Provide the (x, y) coordinate of the cell's center where the given text is located.  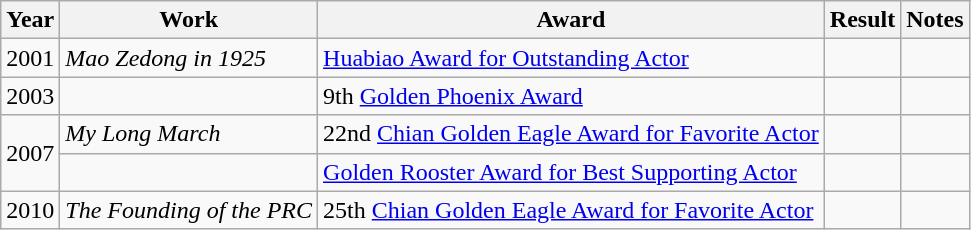
25th Chian Golden Eagle Award for Favorite Actor (572, 210)
9th Golden Phoenix Award (572, 96)
Notes (935, 20)
Year (30, 20)
2010 (30, 210)
Award (572, 20)
2003 (30, 96)
Huabiao Award for Outstanding Actor (572, 58)
Result (862, 20)
The Founding of the PRC (189, 210)
Mao Zedong in 1925 (189, 58)
Work (189, 20)
2007 (30, 153)
22nd Chian Golden Eagle Award for Favorite Actor (572, 134)
2001 (30, 58)
Golden Rooster Award for Best Supporting Actor (572, 172)
My Long March (189, 134)
